Detect which cell encompasses the target text, then output its [x, y] center coordinate. 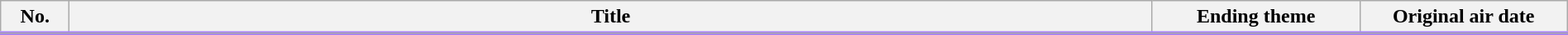
Original air date [1464, 17]
Ending theme [1255, 17]
No. [35, 17]
Title [610, 17]
